Determine the [x, y] coordinate at the center of the cell enclosing the given text.  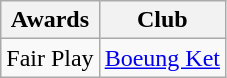
Awards [50, 20]
Club [162, 20]
Boeung Ket [162, 58]
Fair Play [50, 58]
